From the cell containing the given text, extract its center point as [X, Y] coordinate. 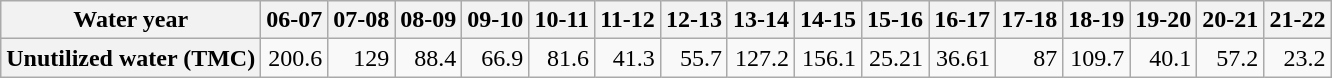
129 [362, 58]
09-10 [496, 20]
25.21 [896, 58]
08-09 [428, 20]
19-20 [1164, 20]
20-21 [1230, 20]
87 [1030, 58]
Unutilized water (TMC) [131, 58]
06-07 [294, 20]
200.6 [294, 58]
15-16 [896, 20]
16-17 [962, 20]
36.61 [962, 58]
40.1 [1164, 58]
18-19 [1096, 20]
13-14 [760, 20]
88.4 [428, 58]
07-08 [362, 20]
156.1 [828, 58]
Water year [131, 20]
66.9 [496, 58]
41.3 [628, 58]
57.2 [1230, 58]
23.2 [1298, 58]
81.6 [562, 58]
12-13 [694, 20]
10-11 [562, 20]
55.7 [694, 58]
11-12 [628, 20]
14-15 [828, 20]
21-22 [1298, 20]
17-18 [1030, 20]
127.2 [760, 58]
109.7 [1096, 58]
